Capture the cell that displays the provided text and extract its (X, Y) central coordinate. 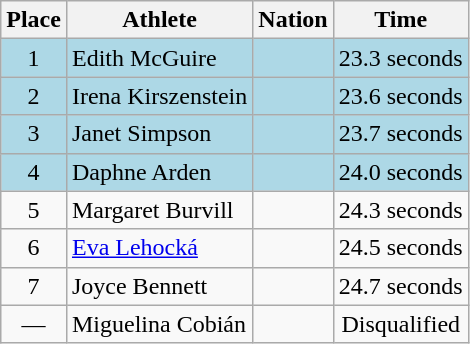
Daphne Arden (159, 172)
24.3 seconds (400, 210)
23.6 seconds (400, 96)
6 (34, 248)
Miguelina Cobián (159, 324)
Time (400, 20)
24.7 seconds (400, 286)
24.0 seconds (400, 172)
Eva Lehocká (159, 248)
4 (34, 172)
2 (34, 96)
5 (34, 210)
3 (34, 134)
7 (34, 286)
Edith McGuire (159, 58)
1 (34, 58)
Nation (293, 20)
Joyce Bennett (159, 286)
Disqualified (400, 324)
Irena Kirszenstein (159, 96)
— (34, 324)
Janet Simpson (159, 134)
Place (34, 20)
23.7 seconds (400, 134)
Athlete (159, 20)
Margaret Burvill (159, 210)
23.3 seconds (400, 58)
24.5 seconds (400, 248)
